Pinpoint the cell where the given text exists, returning its (x, y) midpoint coordinate. 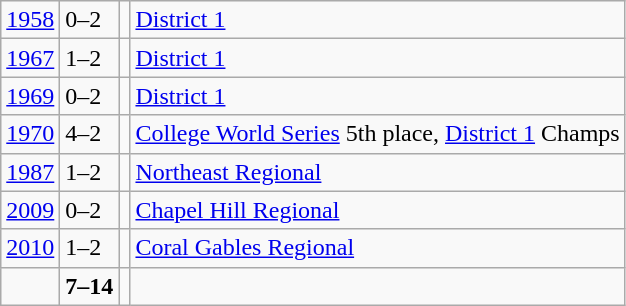
College World Series 5th place, District 1 Champs (378, 134)
Chapel Hill Regional (378, 210)
2009 (30, 210)
1970 (30, 134)
1987 (30, 172)
Coral Gables Regional (378, 248)
1958 (30, 20)
2010 (30, 248)
7–14 (90, 286)
Northeast Regional (378, 172)
4–2 (90, 134)
1967 (30, 58)
1969 (30, 96)
